Identify which cell holds the provided text, then report its (X, Y) central coordinate. 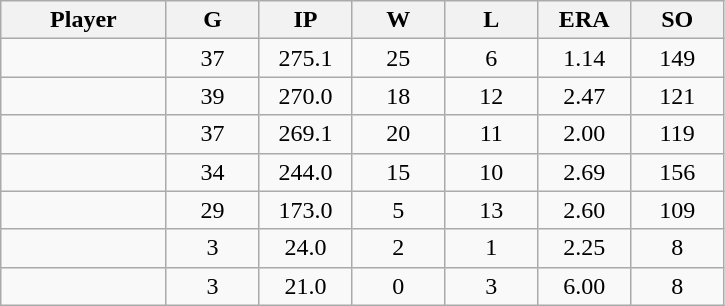
11 (492, 134)
2.25 (584, 248)
1.14 (584, 58)
15 (398, 172)
121 (678, 96)
20 (398, 134)
6 (492, 58)
2.00 (584, 134)
0 (398, 286)
10 (492, 172)
W (398, 20)
6.00 (584, 286)
12 (492, 96)
270.0 (306, 96)
ERA (584, 20)
34 (212, 172)
275.1 (306, 58)
25 (398, 58)
SO (678, 20)
39 (212, 96)
21.0 (306, 286)
IP (306, 20)
119 (678, 134)
13 (492, 210)
24.0 (306, 248)
G (212, 20)
L (492, 20)
1 (492, 248)
2.47 (584, 96)
156 (678, 172)
244.0 (306, 172)
149 (678, 58)
18 (398, 96)
2.69 (584, 172)
269.1 (306, 134)
Player (84, 20)
109 (678, 210)
2 (398, 248)
29 (212, 210)
5 (398, 210)
173.0 (306, 210)
2.60 (584, 210)
